Output the (X, Y) coordinate of the center of the cell containing the given text.  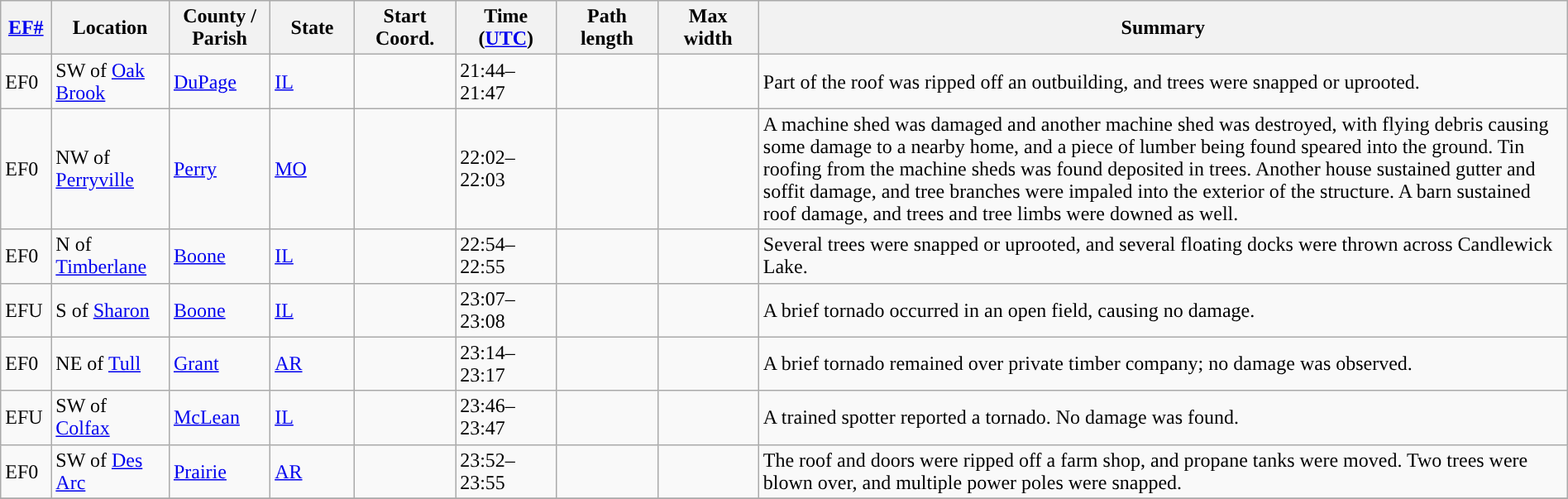
Summary (1163, 28)
SW of Des Arc (111, 472)
McLean (219, 417)
23:52–23:55 (506, 472)
Prairie (219, 472)
EF# (26, 28)
DuPage (219, 81)
NW of Perryville (111, 169)
N of Timberlane (111, 257)
Grant (219, 364)
Max width (708, 28)
SW of Oak Brook (111, 81)
23:46–23:47 (506, 417)
A brief tornado occurred in an open field, causing no damage. (1163, 309)
SW of Colfax (111, 417)
Location (111, 28)
Time (UTC) (506, 28)
21:44–21:47 (506, 81)
22:54–22:55 (506, 257)
22:02–22:03 (506, 169)
NE of Tull (111, 364)
23:14–23:17 (506, 364)
Perry (219, 169)
Part of the roof was ripped off an outbuilding, and trees were snapped or uprooted. (1163, 81)
County / Parish (219, 28)
Path length (607, 28)
23:07–23:08 (506, 309)
State (313, 28)
Several trees were snapped or uprooted, and several floating docks were thrown across Candlewick Lake. (1163, 257)
A trained spotter reported a tornado. No damage was found. (1163, 417)
The roof and doors were ripped off a farm shop, and propane tanks were moved. Two trees were blown over, and multiple power poles were snapped. (1163, 472)
Start Coord. (404, 28)
MO (313, 169)
S of Sharon (111, 309)
A brief tornado remained over private timber company; no damage was observed. (1163, 364)
